Extract the (x, y) coordinate from the center of the cell holding the provided text.  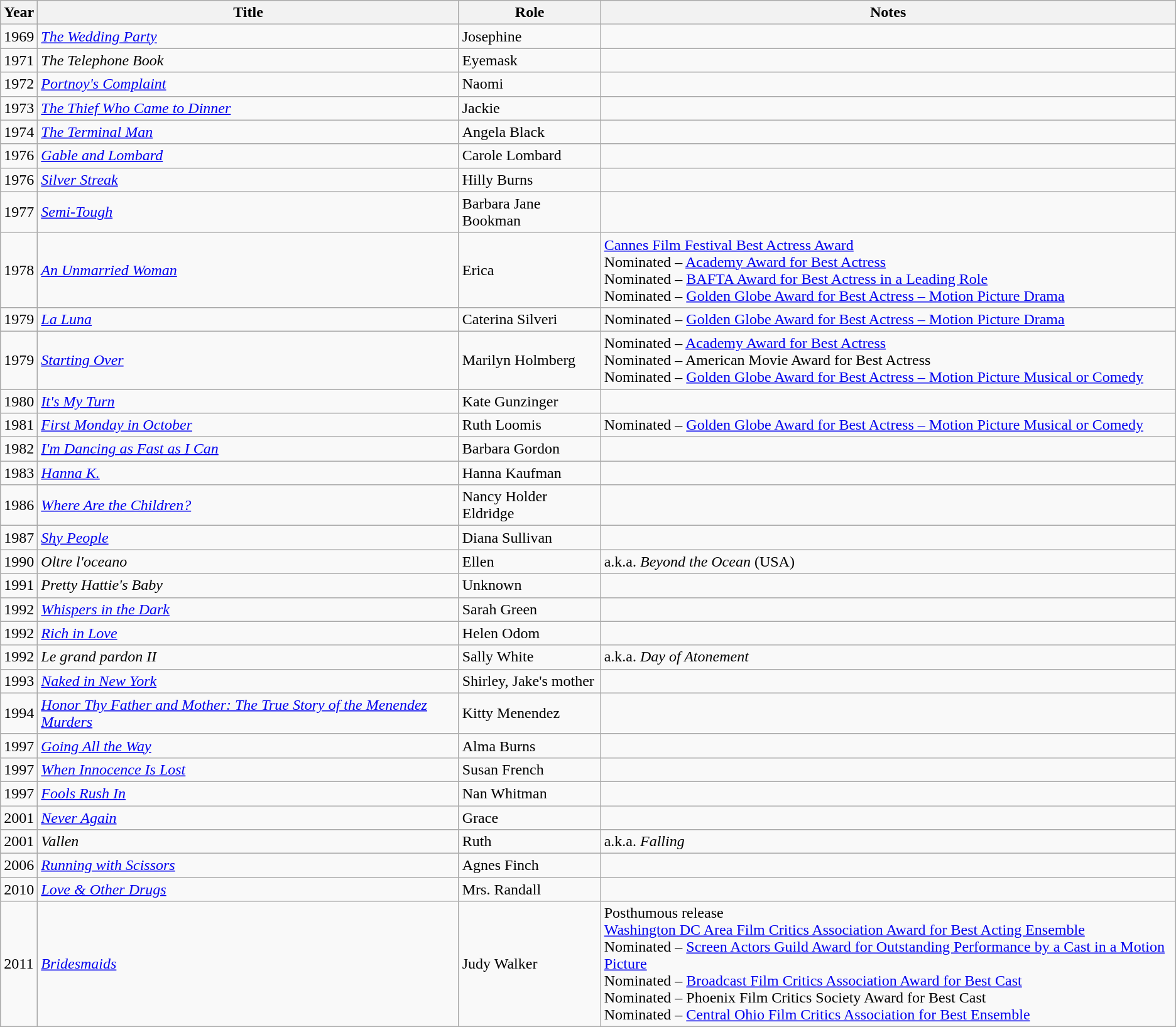
Year (19, 13)
Starting Over (248, 360)
Notes (888, 13)
Caterina Silveri (530, 319)
Ruth (530, 842)
Nan Whitman (530, 793)
Pretty Hattie's Baby (248, 585)
Ellen (530, 562)
Running with Scissors (248, 866)
Shy People (248, 538)
2011 (19, 964)
Never Again (248, 817)
Role (530, 13)
Eyemask (530, 60)
An Unmarried Woman (248, 270)
1974 (19, 132)
Where Are the Children? (248, 505)
Vallen (248, 842)
Love & Other Drugs (248, 889)
Agnes Finch (530, 866)
Le grand pardon II (248, 657)
Mrs. Randall (530, 889)
1977 (19, 212)
1978 (19, 270)
Ruth Loomis (530, 425)
2006 (19, 866)
Semi-Tough (248, 212)
Portnoy's Complaint (248, 84)
Oltre l'oceano (248, 562)
Josephine (530, 36)
I'm Dancing as Fast as I Can (248, 449)
Kitty Menendez (530, 714)
Title (248, 13)
Nancy Holder Eldridge (530, 505)
The Telephone Book (248, 60)
a.k.a. Day of Atonement (888, 657)
1986 (19, 505)
The Terminal Man (248, 132)
Susan French (530, 769)
Fools Rush In (248, 793)
Unknown (530, 585)
1982 (19, 449)
Marilyn Holmberg (530, 360)
1973 (19, 108)
a.k.a. Falling (888, 842)
1990 (19, 562)
Gable and Lombard (248, 156)
Nominated – Golden Globe Award for Best Actress – Motion Picture Musical or Comedy (888, 425)
Angela Black (530, 132)
1994 (19, 714)
The Wedding Party (248, 36)
Whispers in the Dark (248, 609)
Hilly Burns (530, 180)
Grace (530, 817)
Bridesmaids (248, 964)
Naked in New York (248, 681)
Sarah Green (530, 609)
1987 (19, 538)
a.k.a. Beyond the Ocean (USA) (888, 562)
Jackie (530, 108)
Judy Walker (530, 964)
2010 (19, 889)
Sally White (530, 657)
1969 (19, 36)
Silver Streak (248, 180)
Kate Gunzinger (530, 401)
Shirley, Jake's mother (530, 681)
Rich in Love (248, 633)
Barbara Gordon (530, 449)
1991 (19, 585)
When Innocence Is Lost (248, 769)
The Thief Who Came to Dinner (248, 108)
Helen Odom (530, 633)
1993 (19, 681)
Going All the Way (248, 746)
Erica (530, 270)
La Luna (248, 319)
Hanna Kaufman (530, 473)
Nominated – Golden Globe Award for Best Actress – Motion Picture Drama (888, 319)
1972 (19, 84)
Naomi (530, 84)
It's My Turn (248, 401)
1980 (19, 401)
Honor Thy Father and Mother: The True Story of the Menendez Murders (248, 714)
Diana Sullivan (530, 538)
Alma Burns (530, 746)
Carole Lombard (530, 156)
Hanna K. (248, 473)
1981 (19, 425)
1971 (19, 60)
First Monday in October (248, 425)
1983 (19, 473)
Barbara Jane Bookman (530, 212)
